Return the (x, y) coordinate for the center point of the cell that contains the specified text.  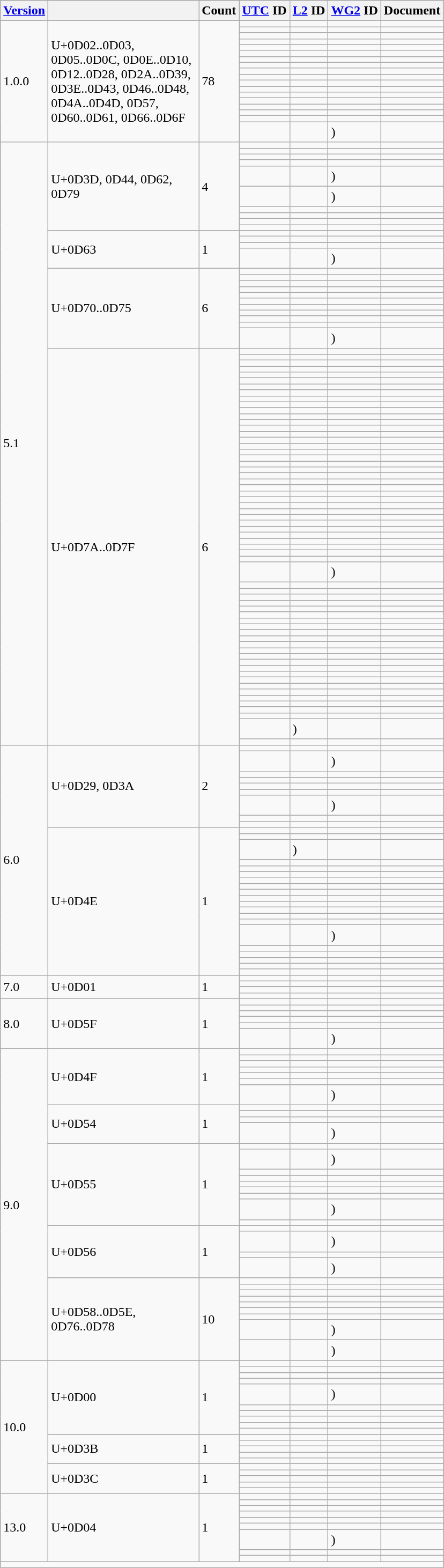
U+0D3C (123, 1479)
Count (219, 11)
6.0 (25, 860)
U+0D4F (123, 1077)
U+0D54 (123, 1124)
WG2 ID (354, 11)
Document (412, 11)
2 (219, 786)
U+0D5F (123, 1023)
9.0 (25, 1204)
U+0D3D, 0D44, 0D62, 0D79 (123, 187)
78 (219, 82)
U+0D58..0D5E, 0D76..0D78 (123, 1319)
U+0D04 (123, 1527)
U+0D01 (123, 987)
7.0 (25, 987)
Version (25, 11)
U+0D63 (123, 250)
U+0D55 (123, 1185)
U+0D00 (123, 1397)
4 (219, 187)
U+0D7A..0D7F (123, 547)
U+0D56 (123, 1252)
U+0D3B (123, 1449)
U+0D70..0D75 (123, 309)
1.0.0 (25, 82)
10 (219, 1319)
8.0 (25, 1023)
10.0 (25, 1427)
U+0D4E (123, 901)
U+0D29, 0D3A (123, 786)
5.1 (25, 443)
13.0 (25, 1527)
U+0D02..0D03, 0D05..0D0C, 0D0E..0D10, 0D12..0D28, 0D2A..0D39, 0D3E..0D43, 0D46..0D48, 0D4A..0D4D, 0D57, 0D60..0D61, 0D66..0D6F (123, 82)
L2 ID (309, 11)
UTC ID (264, 11)
